Output the (x, y) coordinate of the center of the cell containing the given text.  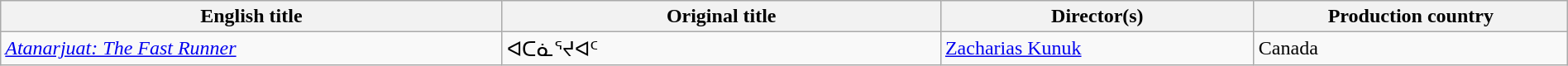
Production country (1411, 16)
Zacharias Kunuk (1097, 49)
ᐊᑕᓈᕐᔪᐊᑦ (721, 49)
Original title (721, 16)
Canada (1411, 49)
English title (251, 16)
Director(s) (1097, 16)
Atanarjuat: The Fast Runner (251, 49)
